Return the (x, y) coordinate for the center point of the cell that contains the specified text.  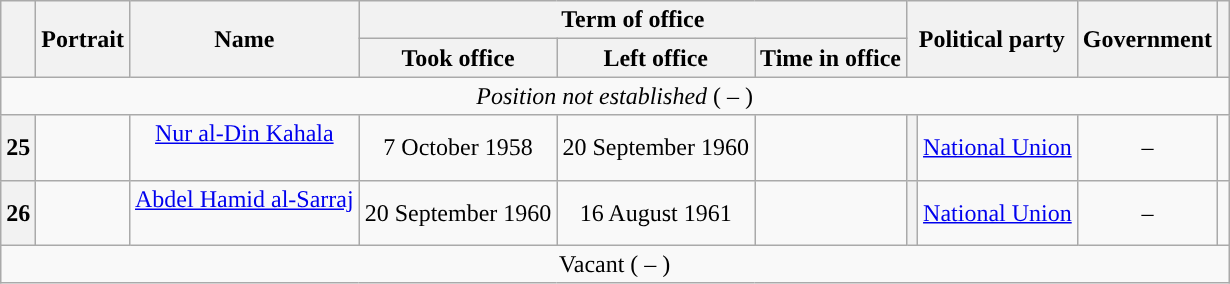
Government (1147, 39)
25 (18, 148)
Position not established ( – ) (615, 96)
16 August 1961 (656, 212)
Political party (992, 39)
Name (244, 39)
Took office (458, 58)
Vacant ( – ) (615, 264)
Abdel Hamid al-Sarraj (244, 212)
Term of office (632, 20)
26 (18, 212)
Portrait (83, 39)
7 October 1958 (458, 148)
Nur al-Din Kahala (244, 148)
Time in office (831, 58)
Left office (656, 58)
